Search for the cell housing the specified text and yield its [X, Y] center coordinate. 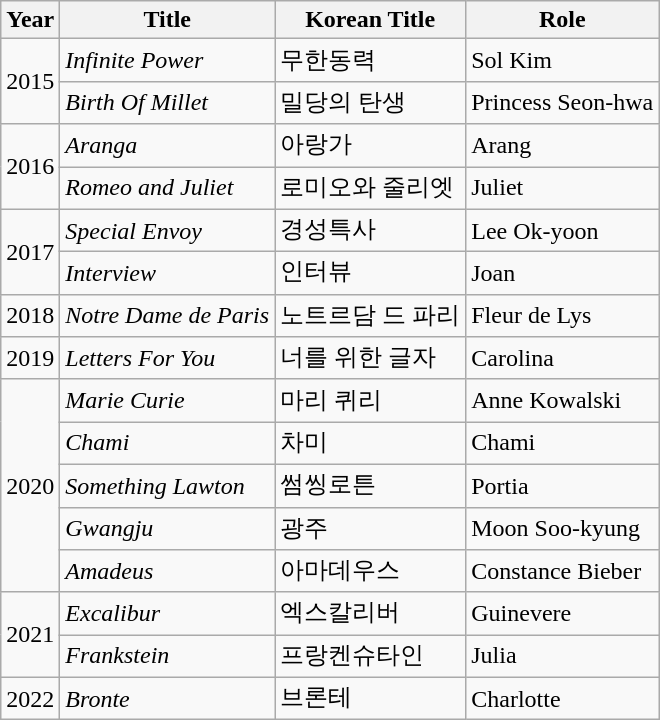
마리 퀴리 [370, 400]
무한동력 [370, 60]
Korean Title [370, 20]
Interview [168, 274]
Charlotte [562, 698]
Role [562, 20]
경성특사 [370, 230]
Excalibur [168, 614]
Special Envoy [168, 230]
Guinevere [562, 614]
노트르담 드 파리 [370, 316]
썸씽로튼 [370, 486]
Romeo and Juliet [168, 188]
Anne Kowalski [562, 400]
Amadeus [168, 572]
Frankstein [168, 656]
엑스칼리버 [370, 614]
2017 [30, 252]
Marie Curie [168, 400]
2016 [30, 166]
Joan [562, 274]
브론테 [370, 698]
Letters For You [168, 358]
Constance Bieber [562, 572]
Infinite Power [168, 60]
Sol Kim [562, 60]
2019 [30, 358]
Portia [562, 486]
Arang [562, 146]
Birth Of Millet [168, 102]
2018 [30, 316]
Fleur de Lys [562, 316]
Carolina [562, 358]
Moon Soo-kyung [562, 528]
2020 [30, 486]
밀당의 탄생 [370, 102]
Something Lawton [168, 486]
프랑켄슈타인 [370, 656]
너를 위한 글자 [370, 358]
Gwangju [168, 528]
광주 [370, 528]
Year [30, 20]
Aranga [168, 146]
2015 [30, 82]
로미오와 줄리엣 [370, 188]
2022 [30, 698]
Notre Dame de Paris [168, 316]
Bronte [168, 698]
아랑가 [370, 146]
인터뷰 [370, 274]
Julia [562, 656]
Juliet [562, 188]
2021 [30, 634]
Title [168, 20]
Lee Ok-yoon [562, 230]
아마데우스 [370, 572]
Princess Seon-hwa [562, 102]
차미 [370, 444]
